Find where the given text appears and provide that cell's center as [x, y] coordinate. 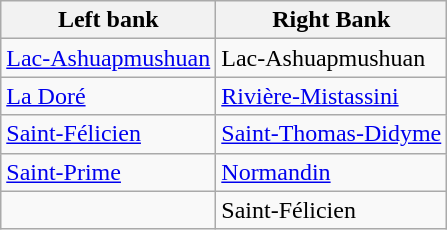
Right Bank [332, 20]
La Doré [108, 96]
Normandin [332, 172]
Saint-Prime [108, 172]
Saint-Thomas-Didyme [332, 134]
Left bank [108, 20]
Rivière-Mistassini [332, 96]
